Determine the (x, y) coordinate at the center of the cell enclosing the given text.  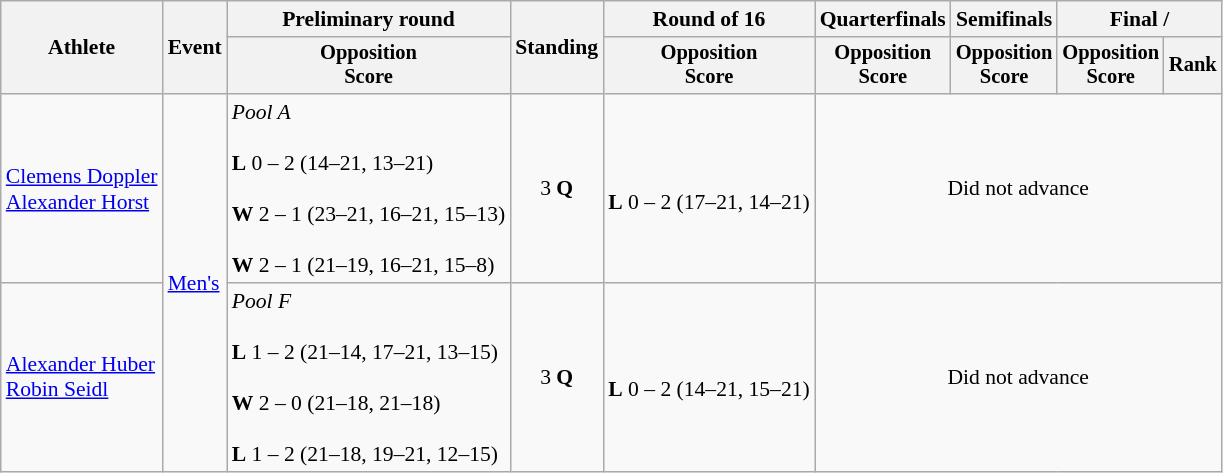
Rank (1193, 66)
Final / (1139, 19)
L 0 – 2 (17–21, 14–21) (709, 188)
Preliminary round (369, 19)
L 0 – 2 (14–21, 15–21) (709, 378)
Semifinals (1004, 19)
Event (195, 48)
Alexander HuberRobin Seidl (82, 378)
Pool AL 0 – 2 (14–21, 13–21)W 2 – 1 (23–21, 16–21, 15–13)W 2 – 1 (21–19, 16–21, 15–8) (369, 188)
Quarterfinals (883, 19)
Standing (556, 48)
Men's (195, 282)
Pool FL 1 – 2 (21–14, 17–21, 13–15)W 2 – 0 (21–18, 21–18)L 1 – 2 (21–18, 19–21, 12–15) (369, 378)
Clemens DopplerAlexander Horst (82, 188)
Athlete (82, 48)
Round of 16 (709, 19)
